Locate the cell with the specified text and output its [X, Y] center coordinate. 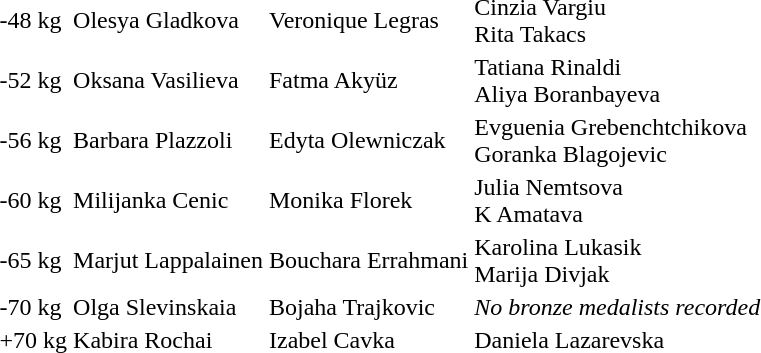
Fatma Akyüz [368, 80]
Olga Slevinskaia [168, 307]
Oksana Vasilieva [168, 80]
Bouchara Errahmani [368, 260]
Milijanka Cenic [168, 200]
Edyta Olewniczak [368, 140]
Barbara Plazzoli [168, 140]
Bojaha Trajkovic [368, 307]
Monika Florek [368, 200]
Marjut Lappalainen [168, 260]
